Provide the (X, Y) coordinate of the cell's center where the given text is located.  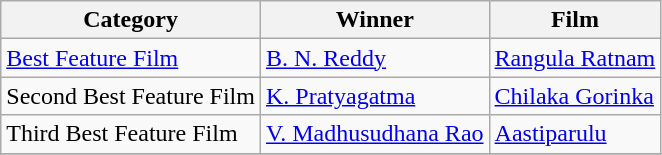
Second Best Feature Film (131, 96)
Third Best Feature Film (131, 134)
Rangula Ratnam (575, 58)
Film (575, 20)
V. Madhusudhana Rao (374, 134)
Aastiparulu (575, 134)
Category (131, 20)
Chilaka Gorinka (575, 96)
Best Feature Film (131, 58)
K. Pratyagatma (374, 96)
Winner (374, 20)
B. N. Reddy (374, 58)
